Pinpoint the cell where the given text exists, returning its [x, y] midpoint coordinate. 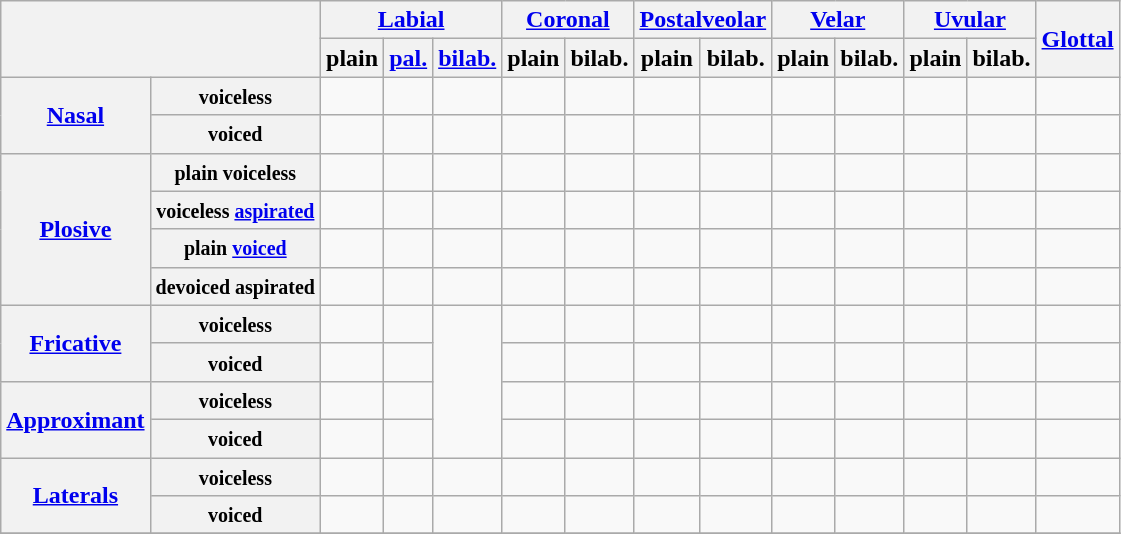
plain voiceless [235, 172]
pal. [408, 58]
Fricative [76, 343]
Plosive [76, 229]
Glottal [1078, 39]
devoiced aspirated [235, 286]
Laterals [76, 496]
voiceless aspirated [235, 210]
plain voiced [235, 248]
Coronal [568, 20]
Approximant [76, 419]
Labial [412, 20]
Nasal [76, 115]
Velar [838, 20]
Postalveolar [703, 20]
Uvular [970, 20]
